Scan for the cell matching the given text and deliver its (x, y) coordinate at center. 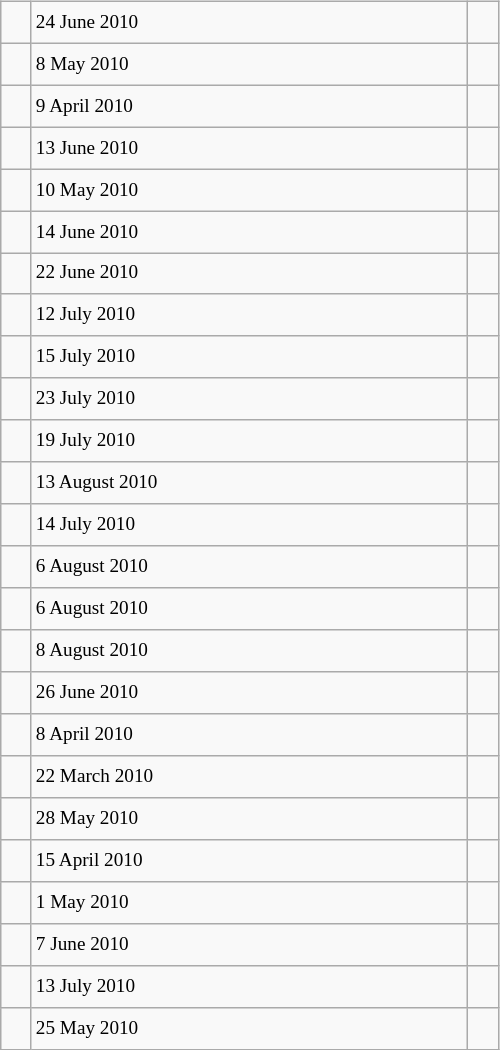
24 June 2010 (250, 22)
1 May 2010 (250, 902)
7 June 2010 (250, 944)
13 June 2010 (250, 148)
13 July 2010 (250, 986)
13 August 2010 (250, 483)
22 March 2010 (250, 777)
8 May 2010 (250, 64)
8 April 2010 (250, 735)
14 July 2010 (250, 525)
14 June 2010 (250, 232)
15 July 2010 (250, 357)
28 May 2010 (250, 819)
22 June 2010 (250, 274)
10 May 2010 (250, 190)
15 April 2010 (250, 861)
19 July 2010 (250, 441)
26 June 2010 (250, 693)
9 April 2010 (250, 106)
25 May 2010 (250, 1028)
8 August 2010 (250, 651)
12 July 2010 (250, 315)
23 July 2010 (250, 399)
